Return the [x, y] coordinate for the center point of the cell that contains the specified text.  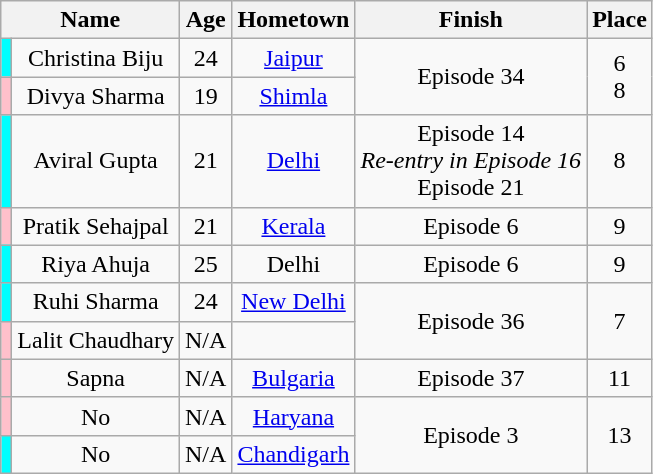
19 [206, 96]
Lalit Chaudhary [96, 340]
Shimla [294, 96]
Sapna [96, 378]
68 [620, 77]
Jaipur [294, 58]
Riya Ahuja [96, 264]
Divya Sharma [96, 96]
11 [620, 378]
8 [620, 161]
Ruhi Sharma [96, 302]
Name [90, 20]
Episode 36 [471, 321]
Christina Biju [96, 58]
New Delhi [294, 302]
Place [620, 20]
25 [206, 264]
Chandigarh [294, 454]
Age [206, 20]
Pratik Sehajpal [96, 226]
13 [620, 435]
Bulgaria [294, 378]
Episode 3 [471, 435]
Aviral Gupta [96, 161]
Kerala [294, 226]
7 [620, 321]
Episode 34 [471, 77]
Episode 37 [471, 378]
Finish [471, 20]
Hometown [294, 20]
Episode 14Re-entry in Episode 16Episode 21 [471, 161]
Haryana [294, 416]
